Pinpoint the cell where the given text exists, returning its [x, y] midpoint coordinate. 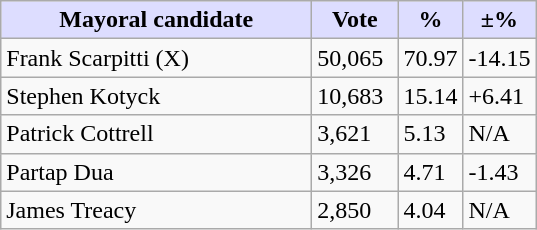
70.97 [430, 58]
±% [500, 20]
Partap Dua [156, 172]
% [430, 20]
James Treacy [156, 210]
Stephen Kotyck [156, 96]
+6.41 [500, 96]
Patrick Cottrell [156, 134]
-1.43 [500, 172]
2,850 [355, 210]
Vote [355, 20]
Frank Scarpitti (X) [156, 58]
15.14 [430, 96]
3,621 [355, 134]
10,683 [355, 96]
4.71 [430, 172]
4.04 [430, 210]
5.13 [430, 134]
3,326 [355, 172]
-14.15 [500, 58]
50,065 [355, 58]
Mayoral candidate [156, 20]
